Identify which cell holds the provided text, then report its [X, Y] central coordinate. 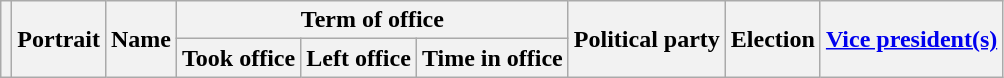
Political party [646, 39]
Name [140, 39]
Election [772, 39]
Left office [359, 58]
Time in office [492, 58]
Vice president(s) [911, 39]
Took office [239, 58]
Term of office [373, 20]
Portrait [59, 39]
